Detect which cell encompasses the target text, then output its (X, Y) center coordinate. 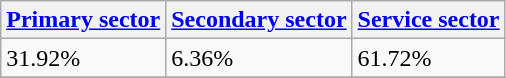
6.36% (259, 58)
Primary sector (84, 20)
Secondary sector (259, 20)
31.92% (84, 58)
61.72% (428, 58)
Service sector (428, 20)
